Return the [X, Y] coordinate for the center point of the cell that contains the specified text.  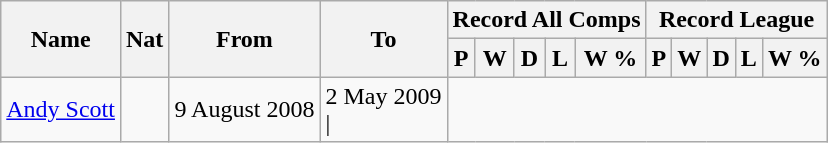
Name [61, 39]
Andy Scott [61, 110]
Record League [736, 20]
Record All Comps [546, 20]
To [384, 39]
9 August 2008 [244, 110]
2 May 2009| [384, 110]
From [244, 39]
Nat [144, 39]
